From the cell containing the given text, extract its center point as (X, Y) coordinate. 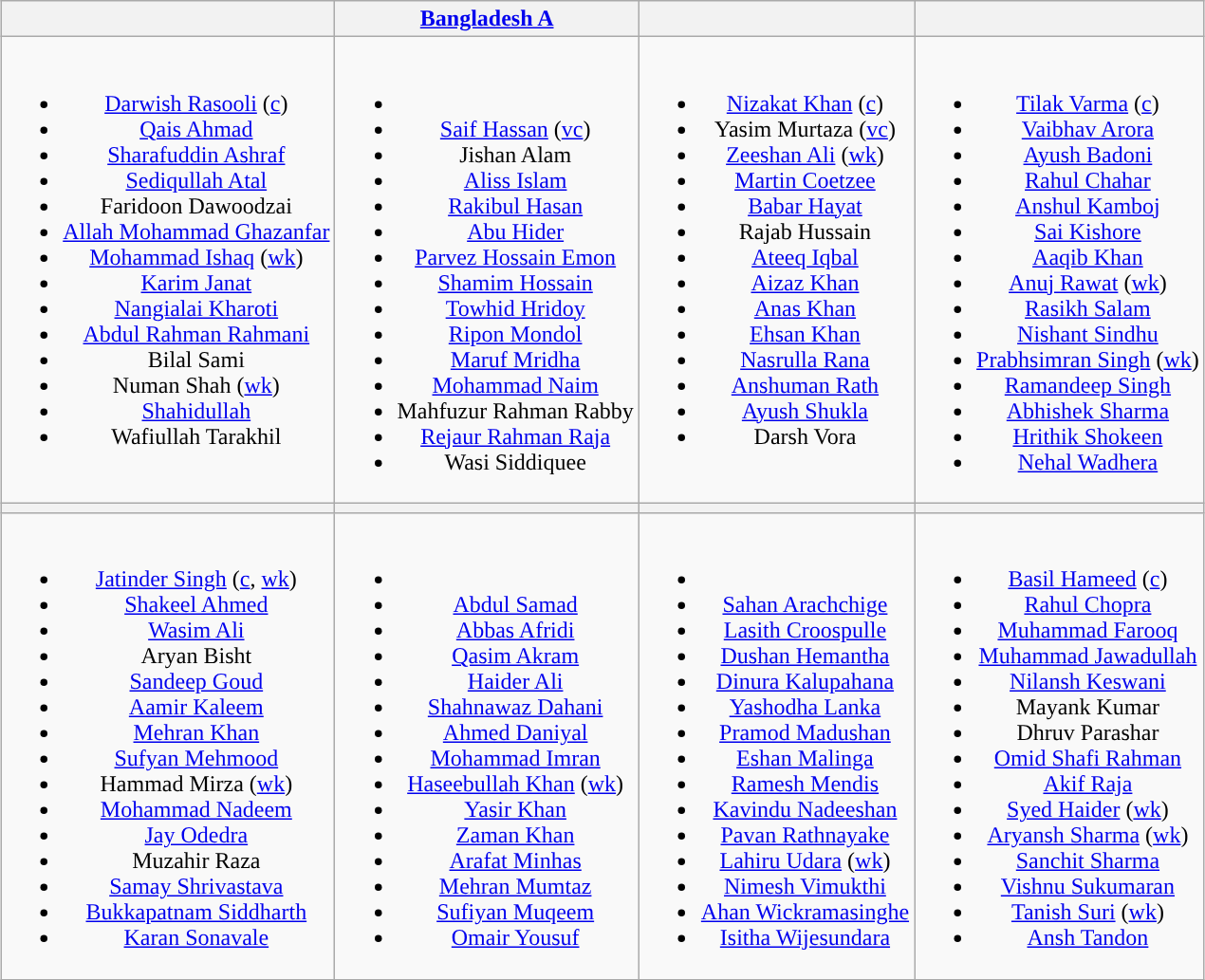
Bangladesh A (487, 19)
